Detect which cell encompasses the target text, then output its (x, y) center coordinate. 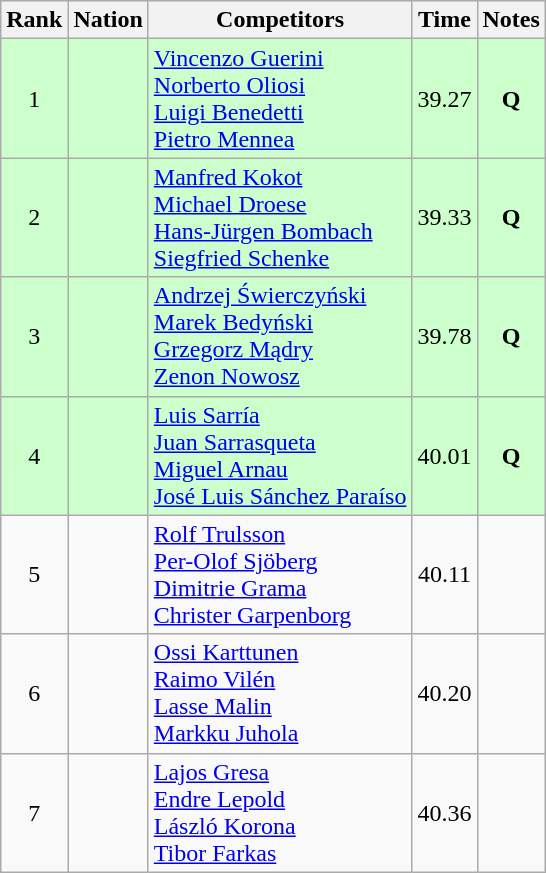
39.78 (444, 336)
Luis SarríaJuan SarrasquetaMiguel ArnauJosé Luis Sánchez Paraíso (280, 456)
39.33 (444, 218)
7 (34, 812)
Time (444, 20)
Competitors (280, 20)
39.27 (444, 98)
Rank (34, 20)
4 (34, 456)
Vincenzo GueriniNorberto OliosiLuigi BenedettiPietro Mennea (280, 98)
40.11 (444, 574)
Nation (108, 20)
Andrzej ŚwierczyńskiMarek BedyńskiGrzegorz MądryZenon Nowosz (280, 336)
6 (34, 694)
3 (34, 336)
Manfred KokotMichael DroeseHans-Jürgen BombachSiegfried Schenke (280, 218)
1 (34, 98)
2 (34, 218)
Notes (511, 20)
Lajos GresaEndre LepoldLászló KoronaTibor Farkas (280, 812)
40.36 (444, 812)
Ossi KarttunenRaimo VilénLasse MalinMarkku Juhola (280, 694)
40.01 (444, 456)
40.20 (444, 694)
5 (34, 574)
Rolf TrulssonPer-Olof SjöbergDimitrie GramaChrister Garpenborg (280, 574)
